Determine the [x, y] coordinate at the center of the cell enclosing the given text.  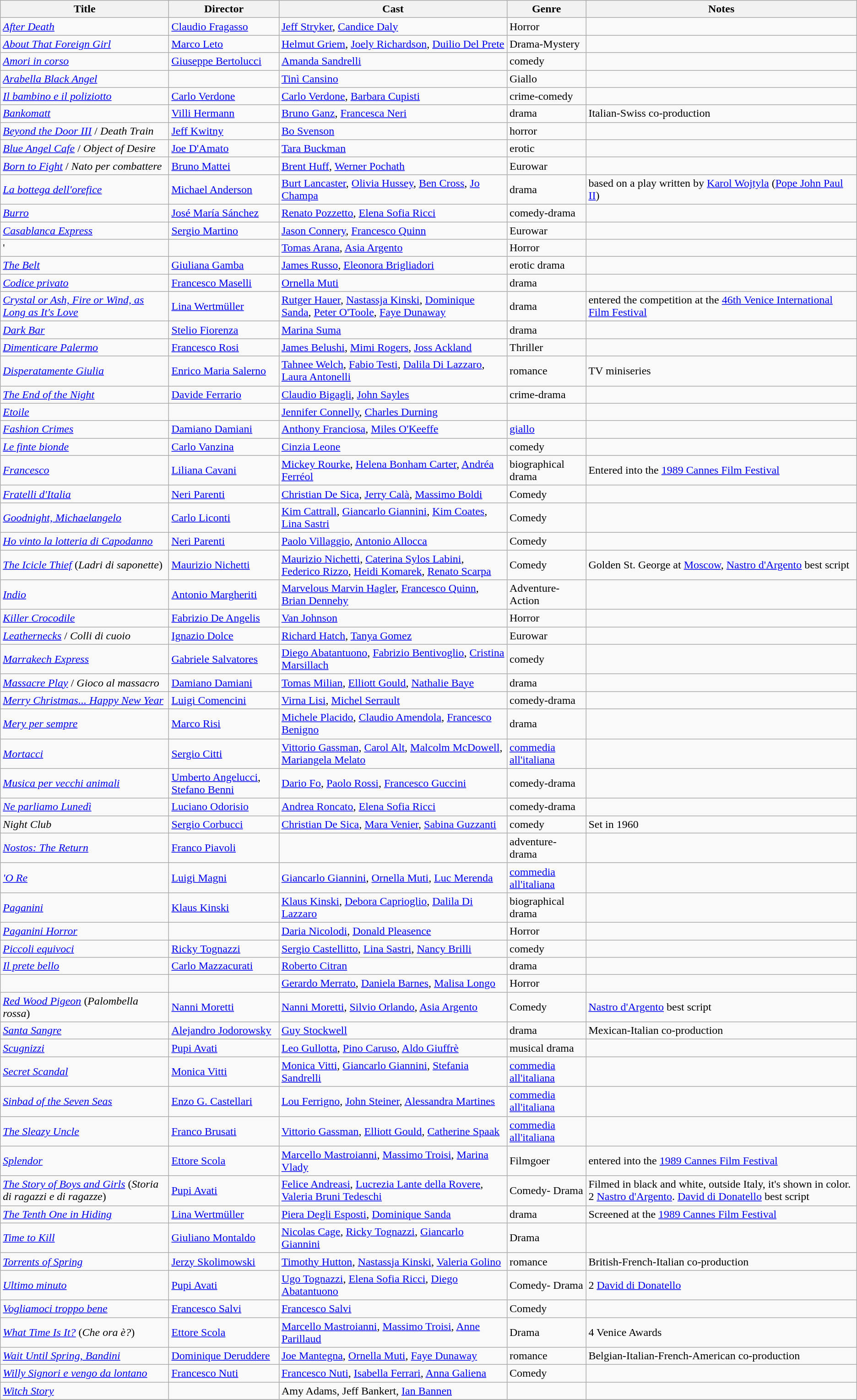
La bottega dell'orefice [85, 189]
Luigi Magni [224, 878]
Jerzy Skolimowski [224, 1261]
Burro [85, 213]
Casablanca Express [85, 230]
based on a play written by Karol Wojtyla (Pope John Paul II) [721, 189]
Time to Kill [85, 1238]
Beyond the Door III / Death Train [85, 131]
Helmut Griem, Joely Richardson, Duilio Del Prete [393, 44]
Nicolas Cage, Ricky Tognazzi, Giancarlo Giannini [393, 1238]
Marco Risi [224, 724]
Gerardo Merrato, Daniela Barnes, Malisa Longo [393, 984]
Adventure-Action [546, 595]
Monica Vitti, Giancarlo Giannini, Stefania Sandrelli [393, 1072]
erotic drama [546, 265]
Marvelous Marvin Hagler, Francesco Quinn, Brian Dennehy [393, 595]
crime-drama [546, 395]
Director [224, 9]
Paolo Villaggio, Antonio Allocca [393, 541]
Disperatamente Giulia [85, 371]
Liliana Cavani [224, 470]
Bruno Ganz, Francesca Neri [393, 114]
Musica per vecchi animali [85, 784]
Santa Sangre [85, 1031]
Daria Nicolodi, Donald Pleasence [393, 931]
Amy Adams, Jeff Bankert, Ian Bannen [393, 1391]
Jason Connery, Francesco Quinn [393, 230]
Codice privato [85, 283]
Killer Crocodile [85, 618]
Villi Hermann [224, 114]
Christian De Sica, Jerry Calà, Massimo Boldi [393, 494]
Franco Piavoli [224, 848]
Fabrizio De Angelis [224, 618]
Il bambino e il poliziotto [85, 96]
'O Re [85, 878]
Enrico Maria Salerno [224, 371]
Piera Degli Esposti, Dominique Sanda [393, 1214]
Joe D'Amato [224, 148]
crime-comedy [546, 96]
Night Club [85, 824]
Etoile [85, 412]
Il prete bello [85, 966]
Giallo [546, 79]
Francesco [85, 470]
Guy Stockwell [393, 1031]
Ignazio Dolce [224, 636]
Marrakech Express [85, 659]
erotic [546, 148]
Roberto Citran [393, 966]
Leo Gullotta, Pino Caruso, Aldo Giuffrè [393, 1048]
Nastro d'Argento best script [721, 1007]
Jennifer Connelly, Charles Durning [393, 412]
Vittorio Gassman, Elliott Gould, Catherine Spaak [393, 1131]
Secret Scandal [85, 1072]
Maurizio Nichetti [224, 565]
Notes [721, 9]
adventure-drama [546, 848]
The Story of Boys and Girls (Storia di ragazzi e di ragazze) [85, 1191]
Jeff Stryker, Candice Daly [393, 27]
Ultimo minuto [85, 1285]
Jeff Kwitny [224, 131]
Red Wood Pigeon (Palombella rossa) [85, 1007]
After Death [85, 27]
Mexican-Italian co-production [721, 1031]
José María Sánchez [224, 213]
giallo [546, 429]
Claudio Fragasso [224, 27]
Merry Christmas... Happy New Year [85, 700]
Piccoli equivoci [85, 949]
Umberto Angelucci, Stefano Benni [224, 784]
Dimenticare Palermo [85, 347]
Wait Until Spring, Bandini [85, 1356]
Nostos: The Return [85, 848]
Giuliana Gamba [224, 265]
Title [85, 9]
Arabella Black Angel [85, 79]
Francesco Rosi [224, 347]
Francesco Maselli [224, 283]
Ugo Tognazzi, Elena Sofia Ricci, Diego Abatantuono [393, 1285]
Crystal or Ash, Fire or Wind, as Long as It's Love [85, 307]
Claudio Bigagli, John Sayles [393, 395]
Carlo Vanzina [224, 447]
entered into the 1989 Cannes Film Festival [721, 1161]
Sergio Corbucci [224, 824]
Marcello Mastroianni, Massimo Troisi, Marina Vlady [393, 1161]
Amanda Sandrelli [393, 61]
Diego Abatantuono, Fabrizio Bentivoglio, Cristina Marsillach [393, 659]
Francesco Nuti, Isabella Ferrari, Anna Galiena [393, 1373]
Marco Leto [224, 44]
Ornella Muti [393, 283]
Cinzia Leone [393, 447]
Nanni Moretti, Silvio Orlando, Asia Argento [393, 1007]
About That Foreign Girl [85, 44]
Carlo Mazzacurati [224, 966]
Sergio Citti [224, 753]
Klaus Kinski [224, 907]
Indio [85, 595]
Klaus Kinski, Debora Caprioglio, Dalila Di Lazzaro [393, 907]
Luciano Odorisio [224, 807]
Thriller [546, 347]
British-French-Italian co-production [721, 1261]
Filmed in black and white, outside Italy, it's shown in color. 2 Nastro d'Argento. David di Donatello best script [721, 1191]
Rutger Hauer, Nastassja Kinski, Dominique Sanda, Peter O'Toole, Faye Dunaway [393, 307]
Genre [546, 9]
Belgian-Italian-French-American co-production [721, 1356]
Scugnizzi [85, 1048]
Goodnight, Michaelangelo [85, 517]
Richard Hatch, Tanya Gomez [393, 636]
The Icicle Thief (Ladri di saponette) [85, 565]
Van Johnson [393, 618]
Screened at the 1989 Cannes Film Festival [721, 1214]
Brent Huff, Werner Pochath [393, 166]
Michael Anderson [224, 189]
4 Venice Awards [721, 1332]
Renato Pozzetto, Elena Sofia Ricci [393, 213]
Felice Andreasi, Lucrezia Lante della Rovere, Valeria Bruni Tedeschi [393, 1191]
Joe Mantegna, Ornella Muti, Faye Dunaway [393, 1356]
Entered into the 1989 Cannes Film Festival [721, 470]
Antonio Margheriti [224, 595]
TV miniseries [721, 371]
Luigi Comencini [224, 700]
Dario Fo, Paolo Rossi, Francesco Guccini [393, 784]
Gabriele Salvatores [224, 659]
Virna Lisi, Michel Serrault [393, 700]
Cast [393, 9]
Michele Placido, Claudio Amendola, Francesco Benigno [393, 724]
Golden St. George at Moscow, Nastro d'Argento best script [721, 565]
Christian De Sica, Mara Venier, Sabina Guzzanti [393, 824]
James Belushi, Mimi Rogers, Joss Ackland [393, 347]
Lou Ferrigno, John Steiner, Alessandra Martines [393, 1101]
Dark Bar [85, 330]
Carlo Verdone [224, 96]
Willy Signori e vengo da lontano [85, 1373]
Francesco Nuti [224, 1373]
Monica Vitti [224, 1072]
Vogliamoci troppo bene [85, 1308]
Enzo G. Castellari [224, 1101]
Tomas Milian, Elliott Gould, Nathalie Baye [393, 683]
Sergio Martino [224, 230]
Mortacci [85, 753]
Marina Suma [393, 330]
2 David di Donatello [721, 1285]
Fashion Crimes [85, 429]
Ne parliamo Lunedì [85, 807]
Dominique Deruddere [224, 1356]
Set in 1960 [721, 824]
The End of the Night [85, 395]
Nanni Moretti [224, 1007]
Paganini [85, 907]
The Tenth One in Hiding [85, 1214]
James Russo, Eleonora Brigliadori [393, 265]
Italian-Swiss co-production [721, 114]
Sergio Castellitto, Lina Sastri, Nancy Brilli [393, 949]
Carlo Liconti [224, 517]
Marcello Mastroianni, Massimo Troisi, Anne Parillaud [393, 1332]
The Belt [85, 265]
Witch Story [85, 1391]
Ricky Tognazzi [224, 949]
Bankomatt [85, 114]
Bo Svenson [393, 131]
Alejandro Jodorowsky [224, 1031]
Paganini Horror [85, 931]
entered the competition at the 46th Venice International Film Festival [721, 307]
Tahnee Welch, Fabio Testi, Dalila Di Lazzaro, Laura Antonelli [393, 371]
Bruno Mattei [224, 166]
Carlo Verdone, Barbara Cupisti [393, 96]
Tara Buckman [393, 148]
Andrea Roncato, Elena Sofia Ricci [393, 807]
Timothy Hutton, Nastassja Kinski, Valeria Golino [393, 1261]
horror [546, 131]
musical drama [546, 1048]
Davide Ferrario [224, 395]
Ho vinto la lotteria di Capodanno [85, 541]
Mery per sempre [85, 724]
Sinbad of the Seven Seas [85, 1101]
Torrents of Spring [85, 1261]
Mickey Rourke, Helena Bonham Carter, Andréa Ferréol [393, 470]
Maurizio Nichetti, Caterina Sylos Labini, Federico Rizzo, Heidi Komarek, Renato Scarpa [393, 565]
Fratelli d'Italia [85, 494]
Amori in corso [85, 61]
Blue Angel Cafe / Object of Desire [85, 148]
Tomas Arana, Asia Argento [393, 248]
Anthony Franciosa, Miles O'Keeffe [393, 429]
Vittorio Gassman, Carol Alt, Malcolm McDowell, Mariangela Melato [393, 753]
What Time Is It? (Che ora è?) [85, 1332]
Stelio Fiorenza [224, 330]
Leathernecks / Colli di cuoio [85, 636]
Franco Brusati [224, 1131]
Burt Lancaster, Olivia Hussey, Ben Cross, Jo Champa [393, 189]
Giuseppe Bertolucci [224, 61]
Massacre Play / Gioco al massacro [85, 683]
Filmgoer [546, 1161]
The Sleazy Uncle [85, 1131]
' [85, 248]
Giancarlo Giannini, Ornella Muti, Luc Merenda [393, 878]
Le finte bionde [85, 447]
Born to Fight / Nato per combattere [85, 166]
Kim Cattrall, Giancarlo Giannini, Kim Coates, Lina Sastri [393, 517]
Splendor [85, 1161]
Tinì Cansino [393, 79]
Drama-Mystery [546, 44]
Giuliano Montaldo [224, 1238]
